Return (x, y) of the center of cell containing provided text 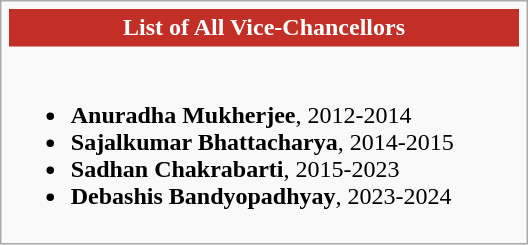
List of All Vice-Chancellors (264, 28)
Anuradha Mukherjee, 2012-2014Sajalkumar Bhattacharya, 2014-2015Sadhan Chakrabarti, 2015-2023Debashis Bandyopadhyay, 2023-2024 (264, 142)
